From the cell containing the given text, extract its center point as [X, Y] coordinate. 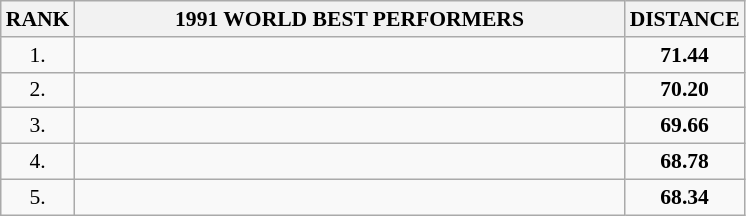
3. [38, 126]
71.44 [685, 55]
DISTANCE [685, 19]
5. [38, 197]
2. [38, 90]
1991 WORLD BEST PERFORMERS [349, 19]
69.66 [685, 126]
4. [38, 162]
RANK [38, 19]
68.34 [685, 197]
70.20 [685, 90]
68.78 [685, 162]
1. [38, 55]
